Capture the cell that displays the provided text and extract its [X, Y] central coordinate. 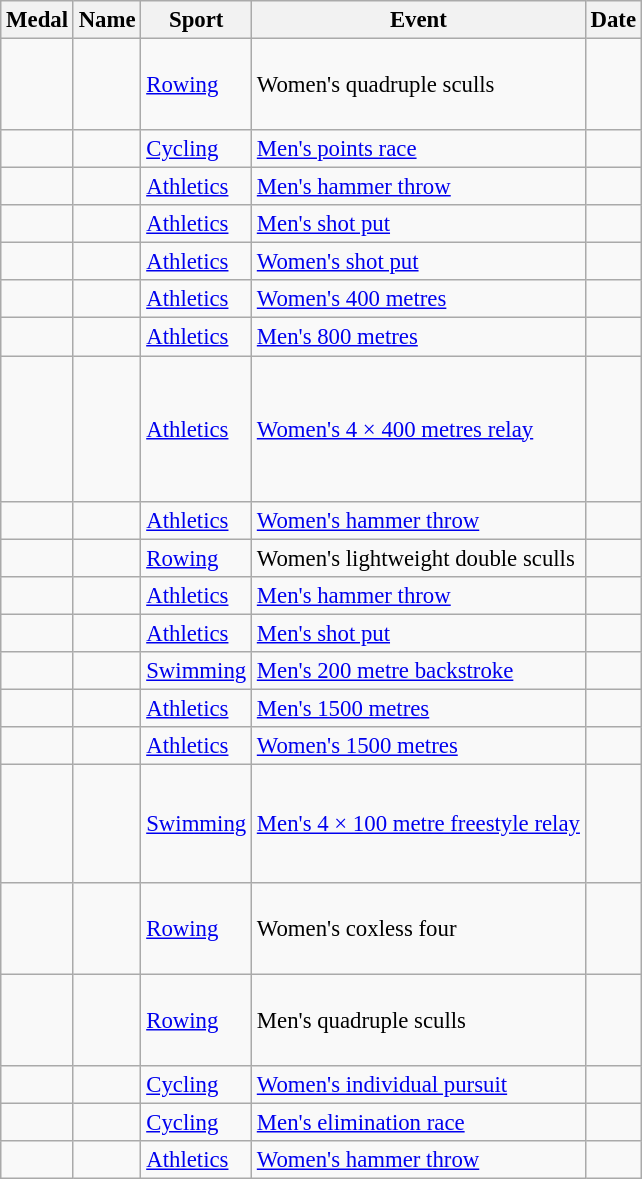
Men's 200 metre backstroke [419, 671]
Women's individual pursuit [419, 1085]
Men's elimination race [419, 1123]
Women's 1500 metres [419, 746]
Men's points race [419, 149]
Event [419, 20]
Women's 400 metres [419, 299]
Medal [38, 20]
Women's 4 × 400 metres relay [419, 429]
Sport [196, 20]
Men's 4 × 100 metre freestyle relay [419, 824]
Women's quadruple sculls [419, 85]
Date [613, 20]
Men's 800 metres [419, 337]
Men's quadruple sculls [419, 1021]
Women's shot put [419, 262]
Name [107, 20]
Men's 1500 metres [419, 708]
Women's coxless four [419, 929]
Women's lightweight double sculls [419, 558]
